From the cell containing the given text, extract its center point as [X, Y] coordinate. 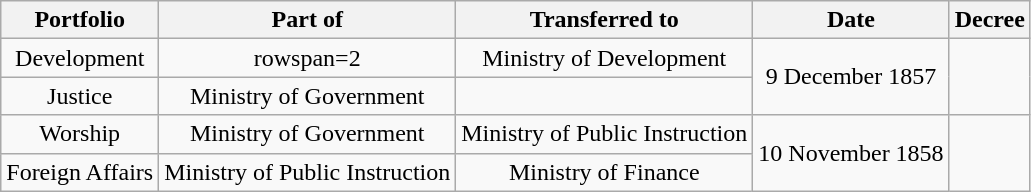
rowspan=2 [308, 58]
Date [851, 20]
Worship [80, 134]
9 December 1857 [851, 77]
Ministry of Development [604, 58]
Decree [990, 20]
Part of [308, 20]
10 November 1858 [851, 153]
Development [80, 58]
Foreign Affairs [80, 172]
Portfolio [80, 20]
Justice [80, 96]
Transferred to [604, 20]
Ministry of Finance [604, 172]
